For the text-containing cell, return its midpoint in (x, y) coordinate format. 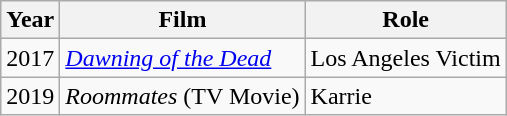
Dawning of the Dead (182, 58)
Roommates (TV Movie) (182, 96)
2019 (30, 96)
2017 (30, 58)
Los Angeles Victim (406, 58)
Karrie (406, 96)
Film (182, 20)
Role (406, 20)
Year (30, 20)
